Pinpoint the cell where the given text exists, returning its [X, Y] midpoint coordinate. 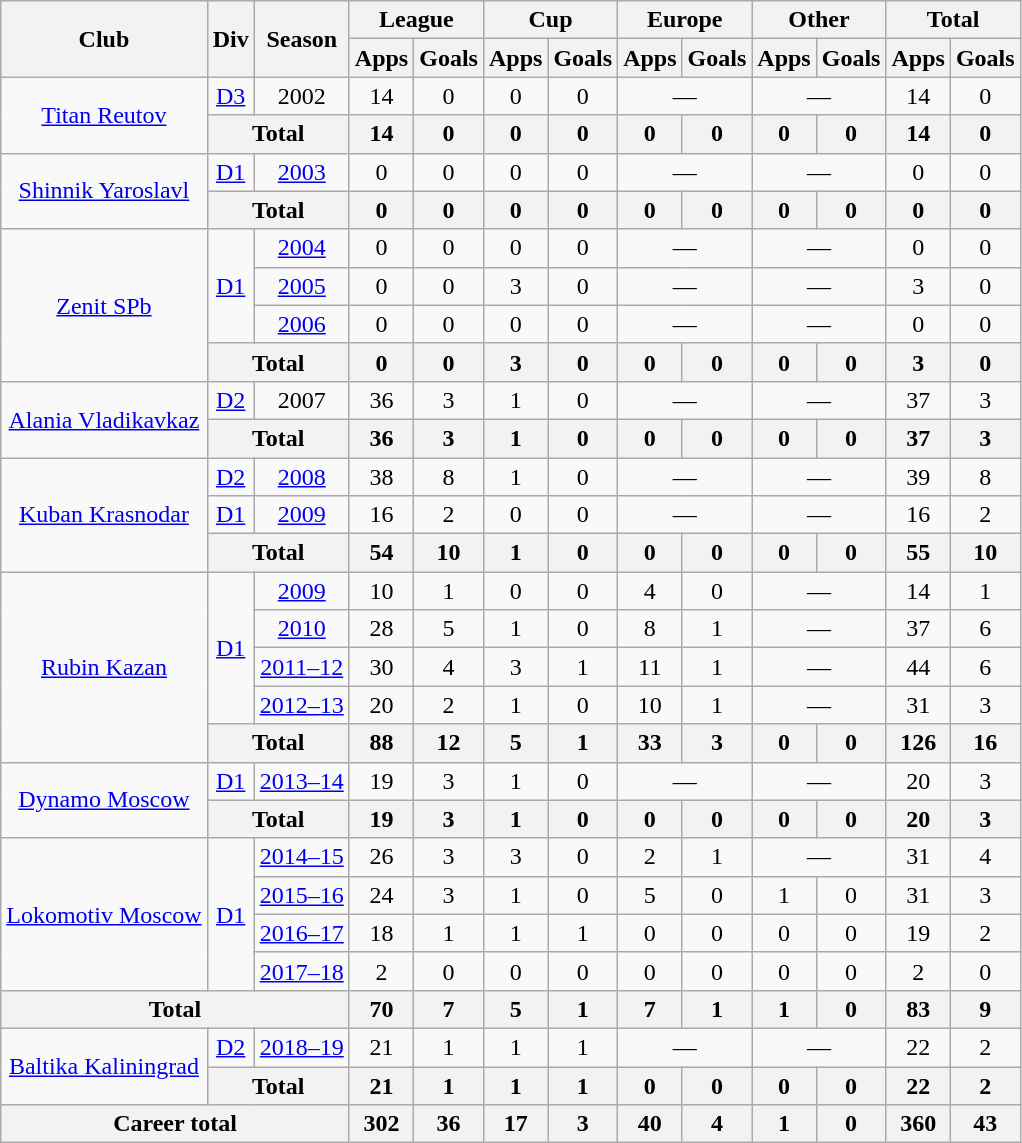
2006 [302, 324]
18 [381, 933]
126 [918, 743]
2017–18 [302, 971]
Season [302, 39]
2005 [302, 286]
Alania Vladikavkaz [104, 419]
Kuban Krasnodar [104, 515]
12 [449, 743]
Europe [685, 20]
2003 [302, 172]
Titan Reutov [104, 115]
Other [819, 20]
2013–14 [302, 781]
2008 [302, 477]
24 [381, 895]
2011–12 [302, 667]
83 [918, 1009]
11 [650, 667]
30 [381, 667]
Baltika Kaliningrad [104, 1066]
2010 [302, 629]
9 [985, 1009]
Cup [550, 20]
38 [381, 477]
Club [104, 39]
Zenit SPb [104, 305]
Rubin Kazan [104, 667]
Lokomotiv Moscow [104, 914]
55 [918, 553]
Career total [176, 1124]
2018–19 [302, 1047]
D3 [230, 96]
17 [515, 1124]
54 [381, 553]
26 [381, 857]
43 [985, 1124]
Div [230, 39]
League [416, 20]
44 [918, 667]
70 [381, 1009]
Shinnik Yaroslavl [104, 191]
39 [918, 477]
2015–16 [302, 895]
2007 [302, 400]
360 [918, 1124]
2014–15 [302, 857]
88 [381, 743]
28 [381, 629]
Dynamo Moscow [104, 800]
2004 [302, 248]
2012–13 [302, 705]
2016–17 [302, 933]
33 [650, 743]
2002 [302, 96]
40 [650, 1124]
302 [381, 1124]
